Find where the given text appears and provide that cell's center as (X, Y) coordinate. 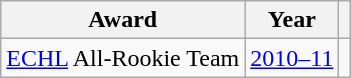
Year (292, 20)
ECHL All-Rookie Team (123, 58)
Award (123, 20)
2010–11 (292, 58)
